Output the [X, Y] coordinate of the center of the cell containing the given text.  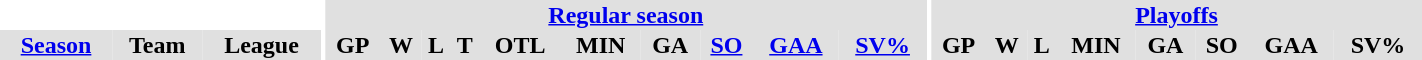
T [464, 45]
League [261, 45]
Regular season [626, 15]
Team [157, 45]
OTL [520, 45]
Playoffs [1176, 15]
Season [56, 45]
